For the text-containing cell, return its midpoint in (x, y) coordinate format. 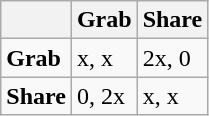
2x, 0 (172, 58)
0, 2x (104, 96)
